For the text-containing cell, return its midpoint in (x, y) coordinate format. 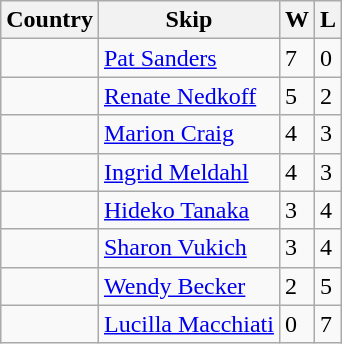
Skip (188, 20)
Hideko Tanaka (188, 210)
W (296, 20)
Marion Craig (188, 134)
Wendy Becker (188, 286)
Renate Nedkoff (188, 96)
Ingrid Meldahl (188, 172)
L (328, 20)
Sharon Vukich (188, 248)
Pat Sanders (188, 58)
Country (50, 20)
Lucilla Macchiati (188, 324)
